From the cell containing the given text, extract its center point as (X, Y) coordinate. 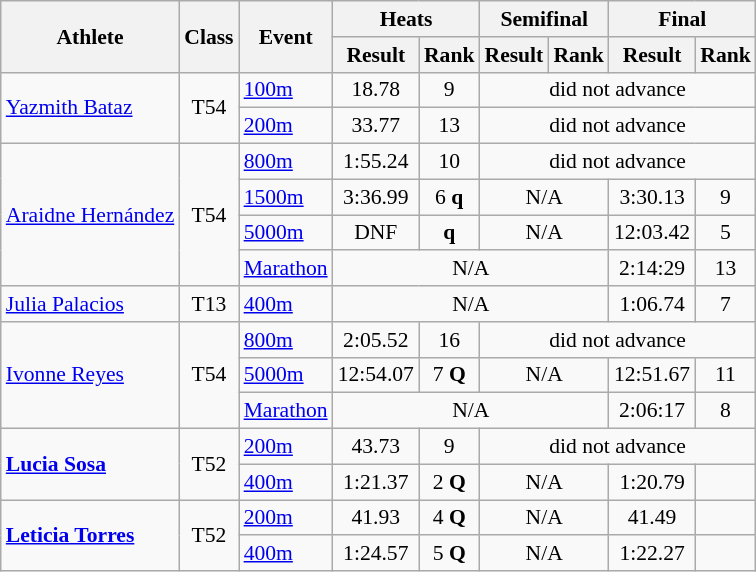
1500m (286, 197)
2 Q (450, 482)
5 (726, 233)
1:55.24 (376, 162)
Lucia Sosa (90, 464)
1:24.57 (376, 554)
41.49 (652, 518)
12:54.07 (376, 375)
6 q (450, 197)
Heats (406, 19)
Semifinal (544, 19)
33.77 (376, 126)
Ivonne Reyes (90, 376)
Class (208, 36)
18.78 (376, 90)
1:22.27 (652, 554)
2:14:29 (652, 269)
DNF (376, 233)
5 Q (450, 554)
2:06:17 (652, 411)
41.93 (376, 518)
12:51.67 (652, 375)
Julia Palacios (90, 304)
1:21.37 (376, 482)
16 (450, 340)
43.73 (376, 447)
1:06.74 (652, 304)
7 Q (450, 375)
2:05.52 (376, 340)
3:30.13 (652, 197)
12:03.42 (652, 233)
10 (450, 162)
3:36.99 (376, 197)
Final (682, 19)
100m (286, 90)
7 (726, 304)
Leticia Torres (90, 536)
11 (726, 375)
1:20.79 (652, 482)
Athlete (90, 36)
Yazmith Bataz (90, 108)
8 (726, 411)
4 Q (450, 518)
Araidne Hernández (90, 215)
q (450, 233)
Event (286, 36)
T13 (208, 304)
